Pinpoint the cell where the given text exists, returning its (x, y) midpoint coordinate. 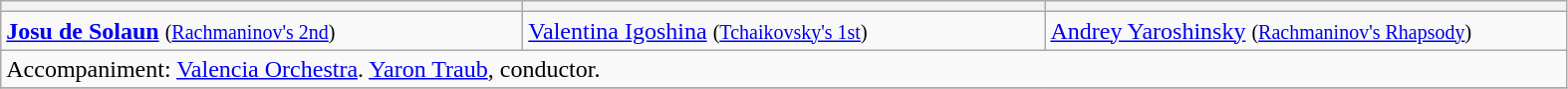
Valentina Igoshina (Tchaikovsky's 1st) (784, 31)
Andrey Yaroshinsky (Rachmaninov's Rhapsody) (1306, 31)
Josu de Solaun (Rachmaninov's 2nd) (262, 31)
Accompaniment: Valencia Orchestra. Yaron Traub, conductor. (784, 69)
